Determine the [X, Y] coordinate at the center of the cell enclosing the given text.  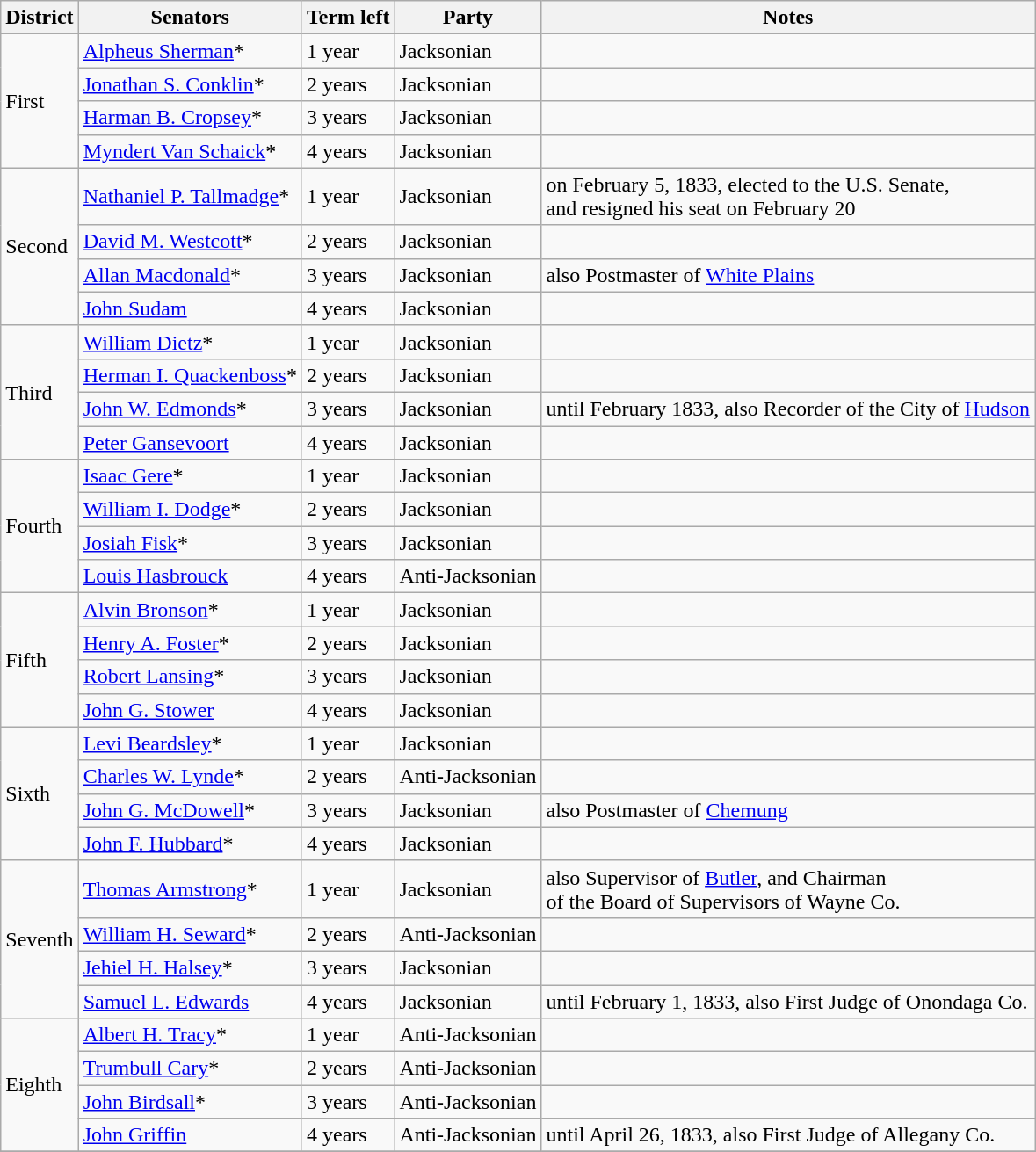
Henry A. Foster* [190, 643]
Sixth [40, 793]
until February 1, 1833, also First Judge of Onondaga Co. [788, 1001]
Seventh [40, 938]
Jehiel H. Halsey* [190, 967]
John Sudam [190, 308]
Party [467, 18]
John W. Edmonds* [190, 409]
also Supervisor of Butler, and Chairman of the Board of Supervisors of Wayne Co. [788, 889]
Term left [348, 18]
until February 1833, also Recorder of the City of Hudson [788, 409]
Notes [788, 18]
Myndert Van Schaick* [190, 151]
John Birdsall* [190, 1102]
Senators [190, 18]
Fourth [40, 526]
Robert Lansing* [190, 677]
Herman I. Quackenboss* [190, 375]
William I. Dodge* [190, 510]
Samuel L. Edwards [190, 1001]
John G. Stower [190, 710]
Josiah Fisk* [190, 543]
Albert H. Tracy* [190, 1035]
Allan Macdonald* [190, 275]
Jonathan S. Conklin* [190, 84]
Louis Hasbrouck [190, 576]
John G. McDowell* [190, 810]
Isaac Gere* [190, 476]
William Dietz* [190, 342]
Harman B. Cropsey* [190, 118]
John F. Hubbard* [190, 844]
First [40, 101]
Nathaniel P. Tallmadge* [190, 197]
Eighth [40, 1085]
William H. Seward* [190, 934]
District [40, 18]
also Postmaster of White Plains [788, 275]
Second [40, 246]
Peter Gansevoort [190, 442]
Third [40, 392]
Fifth [40, 660]
Trumbull Cary* [190, 1069]
on February 5, 1833, elected to the U.S. Senate, and resigned his seat on February 20 [788, 197]
Charles W. Lynde* [190, 777]
Thomas Armstrong* [190, 889]
Alpheus Sherman* [190, 51]
David M. Westcott* [190, 242]
Alvin Bronson* [190, 610]
Levi Beardsley* [190, 743]
also Postmaster of Chemung [788, 810]
John Griffin [190, 1135]
until April 26, 1833, also First Judge of Allegany Co. [788, 1135]
